Locate the cell with the specified text and output its (x, y) center coordinate. 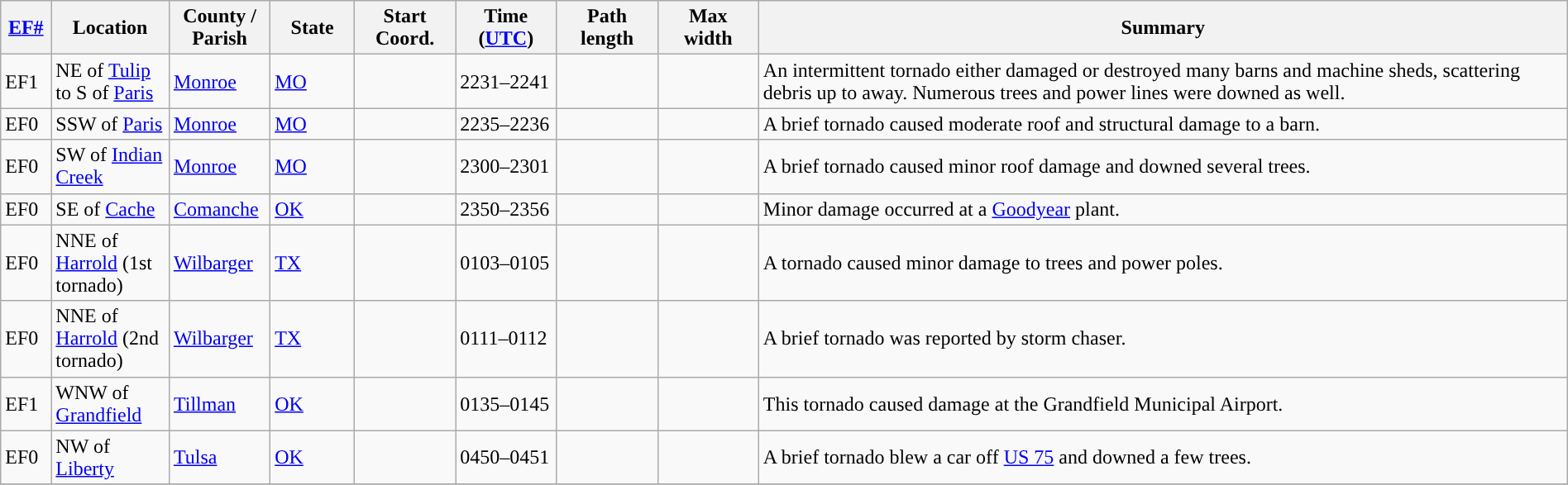
SE of Cache (111, 209)
2235–2236 (506, 124)
Summary (1163, 28)
Time (UTC) (506, 28)
Comanche (219, 209)
2300–2301 (506, 167)
Tulsa (219, 458)
0135–0145 (506, 403)
SW of Indian Creek (111, 167)
0103–0105 (506, 263)
A tornado caused minor damage to trees and power poles. (1163, 263)
0450–0451 (506, 458)
2231–2241 (506, 81)
EF# (26, 28)
Start Coord. (405, 28)
2350–2356 (506, 209)
A brief tornado caused minor roof damage and downed several trees. (1163, 167)
A brief tornado was reported by storm chaser. (1163, 339)
A brief tornado caused moderate roof and structural damage to a barn. (1163, 124)
Minor damage occurred at a Goodyear plant. (1163, 209)
County / Parish (219, 28)
NNE of Harrold (1st tornado) (111, 263)
Max width (708, 28)
Path length (607, 28)
SSW of Paris (111, 124)
NW of Liberty (111, 458)
State (313, 28)
0111–0112 (506, 339)
NNE of Harrold (2nd tornado) (111, 339)
NE of Tulip to S of Paris (111, 81)
WNW of Grandfield (111, 403)
A brief tornado blew a car off US 75 and downed a few trees. (1163, 458)
Tillman (219, 403)
This tornado caused damage at the Grandfield Municipal Airport. (1163, 403)
Location (111, 28)
